Extract the [x, y] coordinate from the center of the cell holding the provided text.  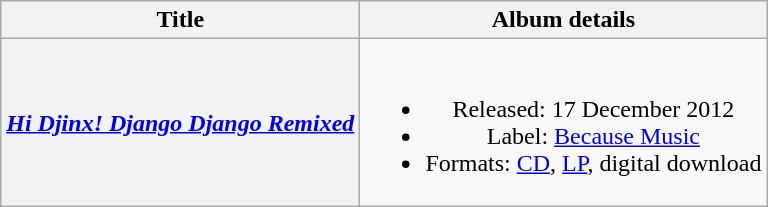
Released: 17 December 2012Label: Because MusicFormats: CD, LP, digital download [564, 122]
Album details [564, 20]
Title [180, 20]
Hi Djinx! Django Django Remixed [180, 122]
